Return (x, y) of the center of cell containing provided text 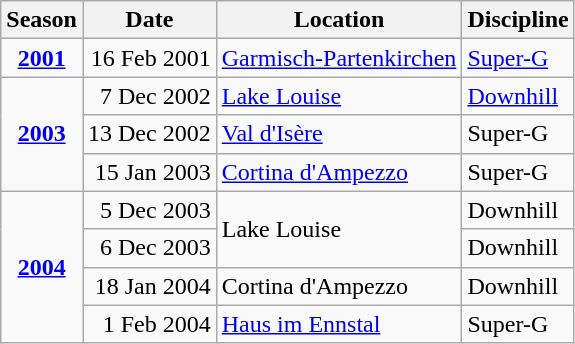
16 Feb 2001 (149, 58)
2003 (42, 134)
2004 (42, 267)
Haus im Ennstal (339, 324)
2001 (42, 58)
Garmisch-Partenkirchen (339, 58)
13 Dec 2002 (149, 134)
7 Dec 2002 (149, 96)
Discipline (518, 20)
Val d'Isère (339, 134)
Season (42, 20)
6 Dec 2003 (149, 248)
15 Jan 2003 (149, 172)
Date (149, 20)
1 Feb 2004 (149, 324)
5 Dec 2003 (149, 210)
18 Jan 2004 (149, 286)
Location (339, 20)
